Output the [x, y] coordinate of the center of the cell containing the given text.  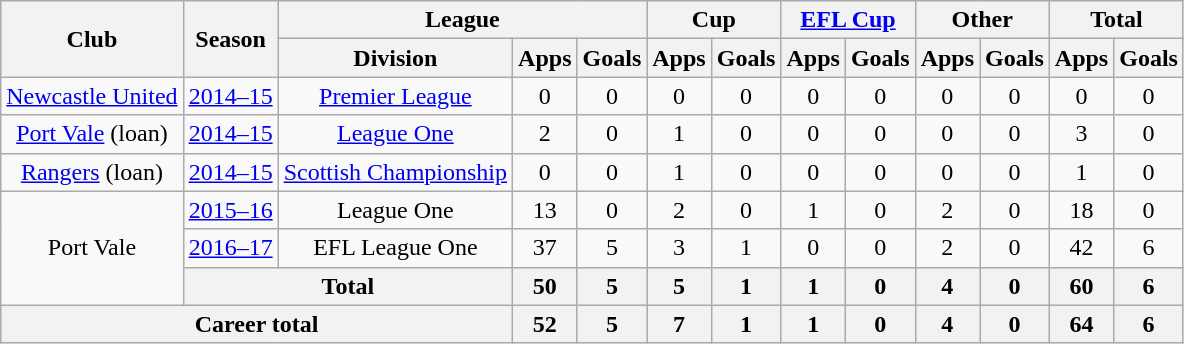
EFL League One [395, 248]
42 [1081, 248]
Scottish Championship [395, 172]
EFL Cup [848, 20]
Season [230, 39]
Rangers (loan) [92, 172]
Port Vale (loan) [92, 134]
37 [545, 248]
18 [1081, 210]
Port Vale [92, 248]
Career total [257, 324]
Cup [714, 20]
Newcastle United [92, 96]
52 [545, 324]
Club [92, 39]
50 [545, 286]
2015–16 [230, 210]
2016–17 [230, 248]
13 [545, 210]
League [462, 20]
7 [679, 324]
60 [1081, 286]
Other [982, 20]
Premier League [395, 96]
64 [1081, 324]
Division [395, 58]
